Locate the cell with the specified text and output its (x, y) center coordinate. 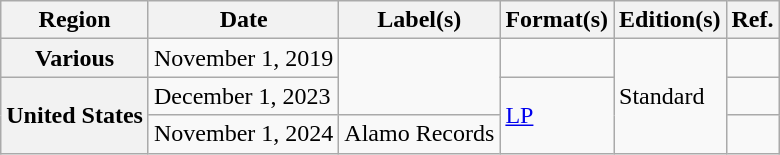
Ref. (752, 20)
Label(s) (420, 20)
United States (75, 115)
Standard (670, 96)
Edition(s) (670, 20)
December 1, 2023 (243, 96)
LP (557, 115)
Alamo Records (420, 134)
Various (75, 58)
November 1, 2024 (243, 134)
Region (75, 20)
Format(s) (557, 20)
November 1, 2019 (243, 58)
Date (243, 20)
